Scan for the cell matching the given text and deliver its (X, Y) coordinate at center. 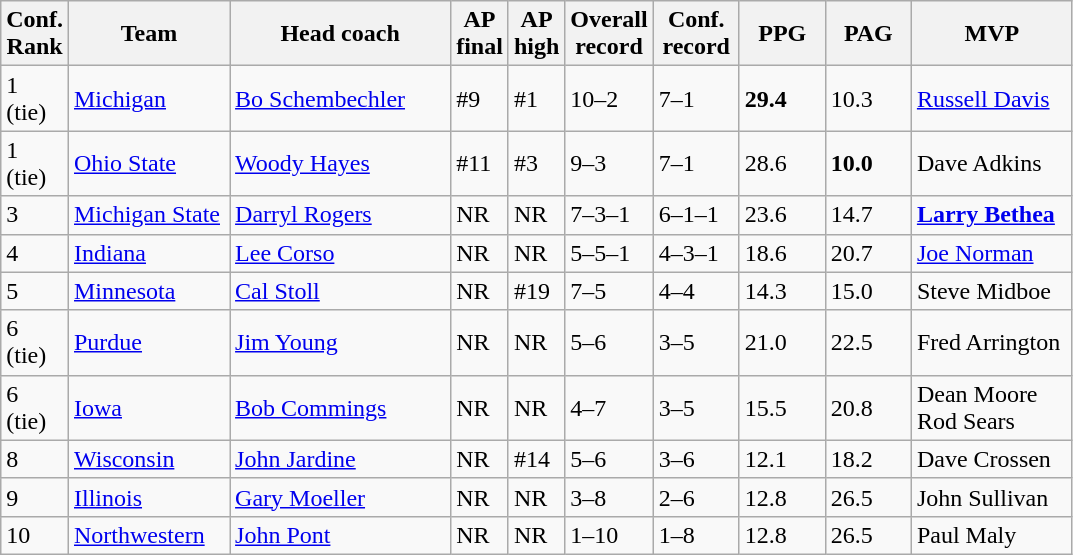
21.0 (782, 342)
Cal Stoll (340, 291)
Northwestern (148, 535)
Wisconsin (148, 459)
#9 (480, 98)
Steve Midboe (992, 291)
12.1 (782, 459)
Conf. Rank (35, 34)
1–8 (696, 535)
Bo Schembechler (340, 98)
Darryl Rogers (340, 215)
14.3 (782, 291)
John Pont (340, 535)
5–5–1 (609, 253)
Minnesota (148, 291)
7–5 (609, 291)
4–4 (696, 291)
2–6 (696, 497)
10–2 (609, 98)
Gary Moeller (340, 497)
3–8 (609, 497)
Jim Young (340, 342)
John Jardine (340, 459)
15.0 (868, 291)
#11 (480, 164)
28.6 (782, 164)
Woody Hayes (340, 164)
18.2 (868, 459)
Bob Commings (340, 408)
PPG (782, 34)
Michigan State (148, 215)
#1 (536, 98)
AP final (480, 34)
#3 (536, 164)
Indiana (148, 253)
15.5 (782, 408)
Fred Arrington (992, 342)
10.0 (868, 164)
Iowa (148, 408)
3–6 (696, 459)
4 (35, 253)
4–3–1 (696, 253)
14.7 (868, 215)
6–1–1 (696, 215)
Purdue (148, 342)
29.4 (782, 98)
7–3–1 (609, 215)
3 (35, 215)
18.6 (782, 253)
Overall record (609, 34)
Head coach (340, 34)
Illinois (148, 497)
Ohio State (148, 164)
Conf. record (696, 34)
Joe Norman (992, 253)
Dave Adkins (992, 164)
5 (35, 291)
22.5 (868, 342)
20.7 (868, 253)
10.3 (868, 98)
4–7 (609, 408)
Lee Corso (340, 253)
Larry Bethea (992, 215)
Dave Crossen (992, 459)
23.6 (782, 215)
John Sullivan (992, 497)
Michigan (148, 98)
8 (35, 459)
MVP (992, 34)
#19 (536, 291)
20.8 (868, 408)
Team (148, 34)
Dean MooreRod Sears (992, 408)
#14 (536, 459)
10 (35, 535)
Paul Maly (992, 535)
1–10 (609, 535)
Russell Davis (992, 98)
9–3 (609, 164)
9 (35, 497)
PAG (868, 34)
AP high (536, 34)
